Search for the cell housing the specified text and yield its [x, y] center coordinate. 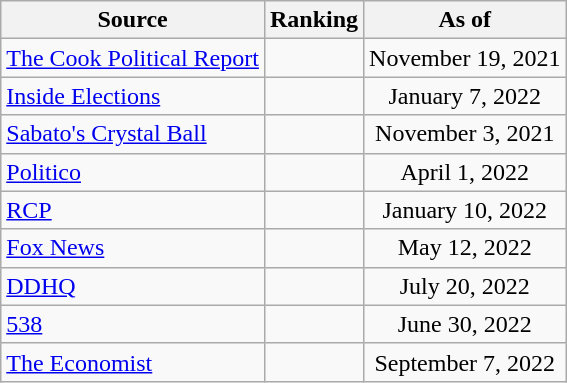
Inside Elections [133, 96]
The Economist [133, 362]
May 12, 2022 [465, 248]
November 19, 2021 [465, 58]
April 1, 2022 [465, 172]
January 7, 2022 [465, 96]
As of [465, 20]
The Cook Political Report [133, 58]
DDHQ [133, 286]
July 20, 2022 [465, 286]
Politico [133, 172]
June 30, 2022 [465, 324]
538 [133, 324]
Sabato's Crystal Ball [133, 134]
Fox News [133, 248]
Ranking [314, 20]
November 3, 2021 [465, 134]
Source [133, 20]
September 7, 2022 [465, 362]
RCP [133, 210]
January 10, 2022 [465, 210]
